Scan for the cell matching the given text and deliver its [x, y] coordinate at center. 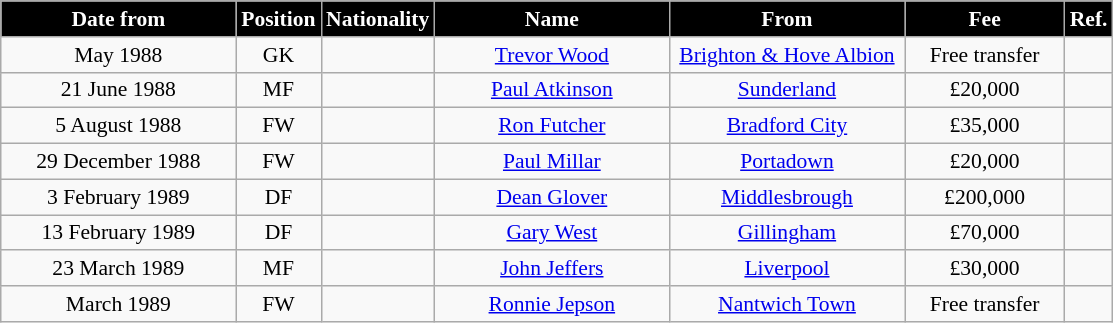
From [786, 19]
23 March 1989 [118, 269]
Ronnie Jepson [552, 304]
3 February 1989 [118, 197]
May 1988 [118, 55]
£200,000 [985, 197]
Ref. [1089, 19]
Middlesbrough [786, 197]
Gillingham [786, 233]
John Jeffers [552, 269]
Brighton & Hove Albion [786, 55]
Nantwich Town [786, 304]
March 1989 [118, 304]
Fee [985, 19]
Trevor Wood [552, 55]
£35,000 [985, 126]
Sunderland [786, 90]
Position [278, 19]
Gary West [552, 233]
Liverpool [786, 269]
Dean Glover [552, 197]
Paul Atkinson [552, 90]
21 June 1988 [118, 90]
Bradford City [786, 126]
13 February 1989 [118, 233]
GK [278, 55]
Paul Millar [552, 162]
Date from [118, 19]
£70,000 [985, 233]
Ron Futcher [552, 126]
Portadown [786, 162]
29 December 1988 [118, 162]
5 August 1988 [118, 126]
Name [552, 19]
£30,000 [985, 269]
Nationality [378, 19]
